Search for the cell housing the specified text and yield its [x, y] center coordinate. 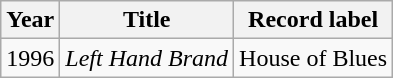
Left Hand Brand [147, 58]
1996 [30, 58]
Year [30, 20]
House of Blues [314, 58]
Title [147, 20]
Record label [314, 20]
